Output the [x, y] coordinate of the center of the cell containing the given text.  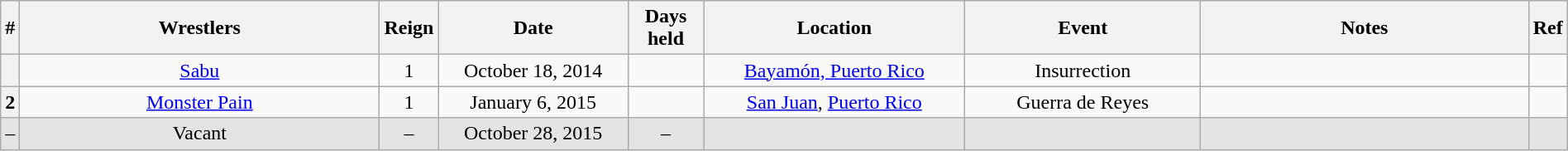
Bayamón, Puerto Rico [834, 71]
Notes [1365, 28]
Wrestlers [200, 28]
2 [10, 102]
January 6, 2015 [533, 102]
October 28, 2015 [533, 134]
Insurrection [1083, 71]
October 18, 2014 [533, 71]
San Juan, Puerto Rico [834, 102]
Vacant [200, 134]
Event [1083, 28]
Monster Pain [200, 102]
# [10, 28]
Sabu [200, 71]
Reign [409, 28]
Date [533, 28]
Guerra de Reyes [1083, 102]
Ref [1548, 28]
Daysheld [665, 28]
Location [834, 28]
